Return the [x, y] coordinate for the center point of the cell that contains the specified text.  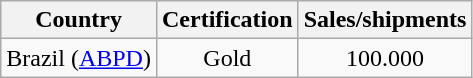
100.000 [385, 58]
Gold [227, 58]
Sales/shipments [385, 20]
Country [79, 20]
Brazil (ABPD) [79, 58]
Certification [227, 20]
